Provide the (x, y) coordinate of the cell's center where the given text is located.  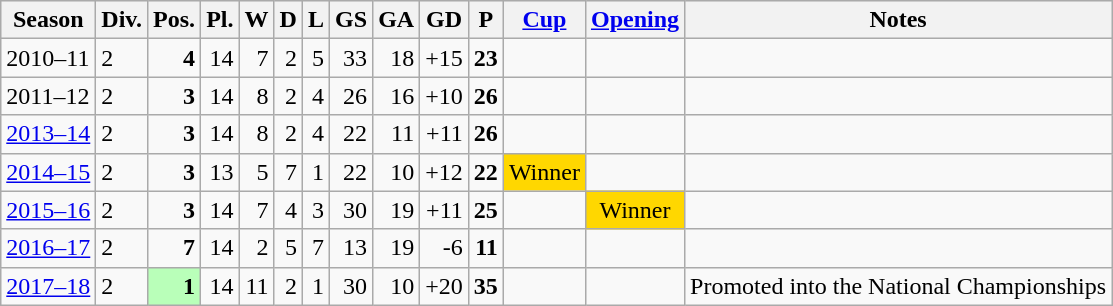
GS (352, 20)
Notes (898, 20)
25 (486, 210)
GD (444, 20)
Div. (122, 20)
Season (48, 20)
Pl. (220, 20)
+20 (444, 286)
2013–14 (48, 134)
35 (486, 286)
Pos. (174, 20)
P (486, 20)
L (316, 20)
+15 (444, 58)
2016–17 (48, 248)
D (288, 20)
2014–15 (48, 172)
-6 (444, 248)
18 (396, 58)
2010–11 (48, 58)
33 (352, 58)
Opening (634, 20)
2017–18 (48, 286)
2011–12 (48, 96)
+10 (444, 96)
16 (396, 96)
Cup (544, 20)
Promoted into the National Championships (898, 286)
+12 (444, 172)
GA (396, 20)
W (256, 20)
2015–16 (48, 210)
23 (486, 58)
